Provide the (x, y) coordinate of the cell's center where the given text is located.  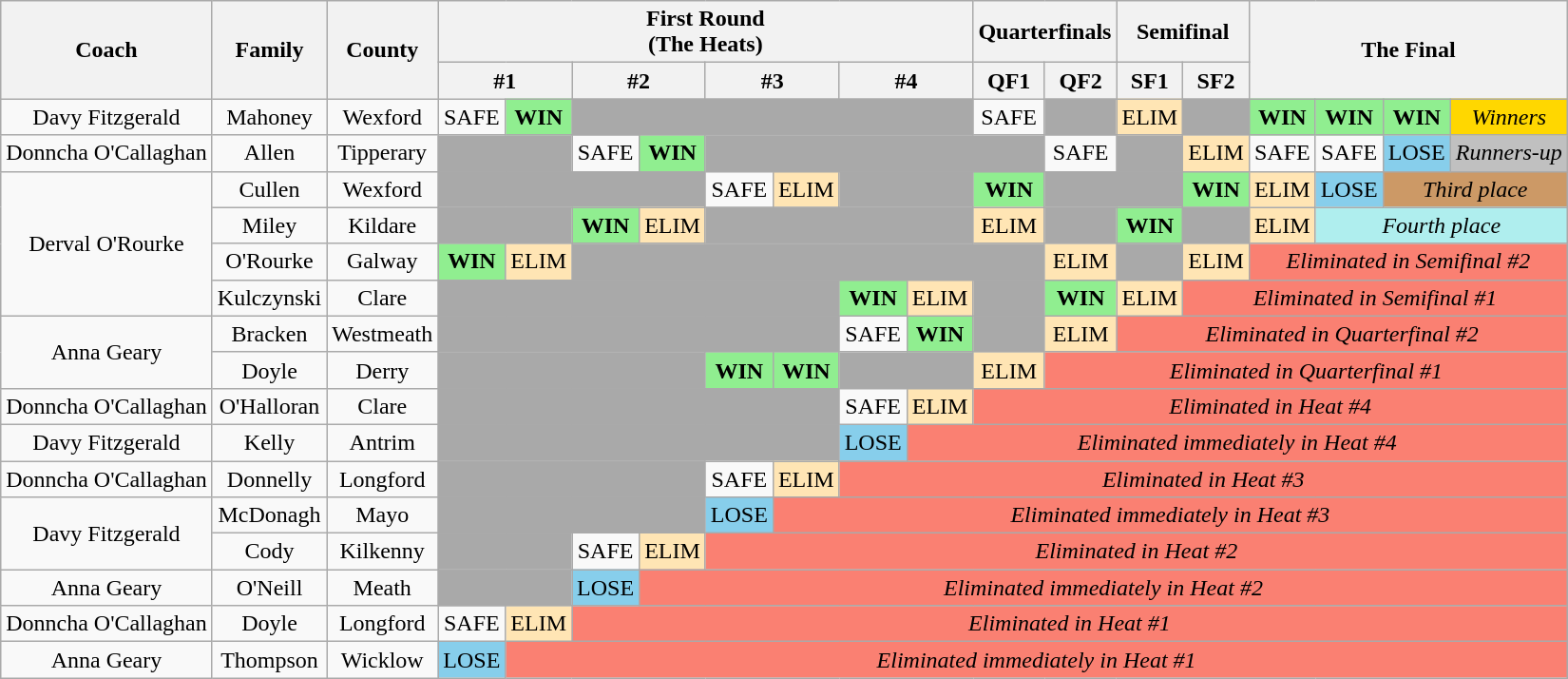
Eliminated in Semifinal #2 (1408, 262)
Eliminated in Heat #1 (1070, 624)
McDonagh (269, 515)
Eliminated in Semifinal #1 (1376, 298)
Eliminated in Quarterfinal #2 (1342, 334)
Bracken (269, 334)
Fourth place (1441, 225)
#3 (772, 81)
Family (269, 49)
Kelly (269, 442)
Allen (269, 153)
Derry (382, 370)
Cullen (269, 189)
Cody (269, 552)
Kulczynski (269, 298)
O'Rourke (269, 262)
County (382, 49)
Eliminated in Quarterfinal #1 (1306, 370)
Westmeath (382, 334)
O'Neill (269, 588)
Donnelly (269, 478)
Eliminated in Heat #4 (1270, 406)
Coach (106, 49)
Antrim (382, 442)
O'Halloran (269, 406)
#1 (506, 81)
Derval O'Rourke (106, 243)
First Round(The Heats) (705, 32)
Quarterfinals (1045, 32)
QF2 (1080, 81)
SF1 (1150, 81)
#2 (639, 81)
QF1 (1009, 81)
Thompson (269, 660)
Kilkenny (382, 552)
Eliminated immediately in Heat #4 (1237, 442)
Kildare (382, 225)
Runners-up (1509, 153)
The Final (1408, 49)
Meath (382, 588)
Winners (1509, 117)
Galway (382, 262)
#4 (907, 81)
Eliminated immediately in Heat #2 (1104, 588)
Mahoney (269, 117)
Wicklow (382, 660)
Eliminated immediately in Heat #1 (1037, 660)
Mayo (382, 515)
Eliminated in Heat #3 (1203, 478)
Tipperary (382, 153)
Semifinal (1182, 32)
Eliminated in Heat #2 (1137, 552)
Miley (269, 225)
SF2 (1216, 81)
Eliminated immediately in Heat #3 (1170, 515)
Third place (1475, 189)
